Output the [X, Y] coordinate of the center of the cell containing the given text.  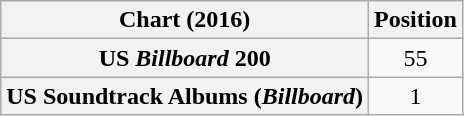
Position [416, 20]
1 [416, 96]
Chart (2016) [185, 20]
55 [416, 58]
US Soundtrack Albums (Billboard) [185, 96]
US Billboard 200 [185, 58]
